Extract the [X, Y] coordinate from the center of the cell holding the provided text.  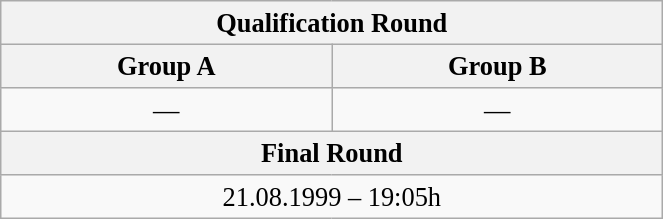
Qualification Round [332, 22]
Group A [166, 66]
Final Round [332, 153]
Group B [498, 66]
21.08.1999 – 19:05h [332, 197]
